Identify which cell holds the provided text, then report its (X, Y) central coordinate. 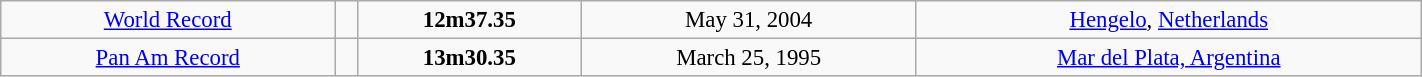
March 25, 1995 (748, 58)
May 31, 2004 (748, 20)
Hengelo, Netherlands (1168, 20)
Pan Am Record (168, 58)
World Record (168, 20)
13m30.35 (470, 58)
Mar del Plata, Argentina (1168, 58)
12m37.35 (470, 20)
